Detect which cell encompasses the target text, then output its (X, Y) center coordinate. 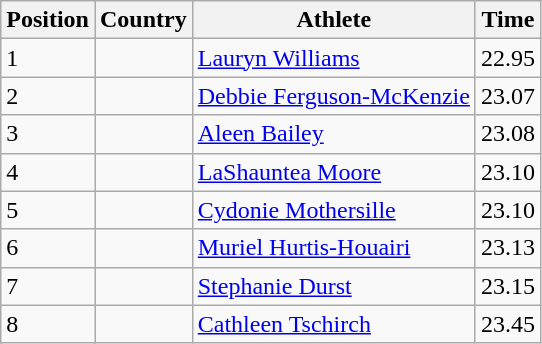
5 (48, 210)
22.95 (508, 58)
6 (48, 248)
Country (143, 20)
Athlete (334, 20)
1 (48, 58)
23.07 (508, 96)
23.45 (508, 324)
23.13 (508, 248)
Muriel Hurtis-Houairi (334, 248)
2 (48, 96)
8 (48, 324)
3 (48, 134)
Lauryn Williams (334, 58)
7 (48, 286)
Position (48, 20)
Cathleen Tschirch (334, 324)
Cydonie Mothersille (334, 210)
Debbie Ferguson-McKenzie (334, 96)
23.08 (508, 134)
23.15 (508, 286)
Stephanie Durst (334, 286)
4 (48, 172)
Time (508, 20)
Aleen Bailey (334, 134)
LaShauntea Moore (334, 172)
